Return [X, Y] of the center of cell containing provided text 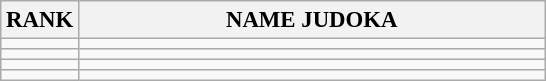
NAME JUDOKA [312, 20]
RANK [40, 20]
